Capture the cell that displays the provided text and extract its [x, y] central coordinate. 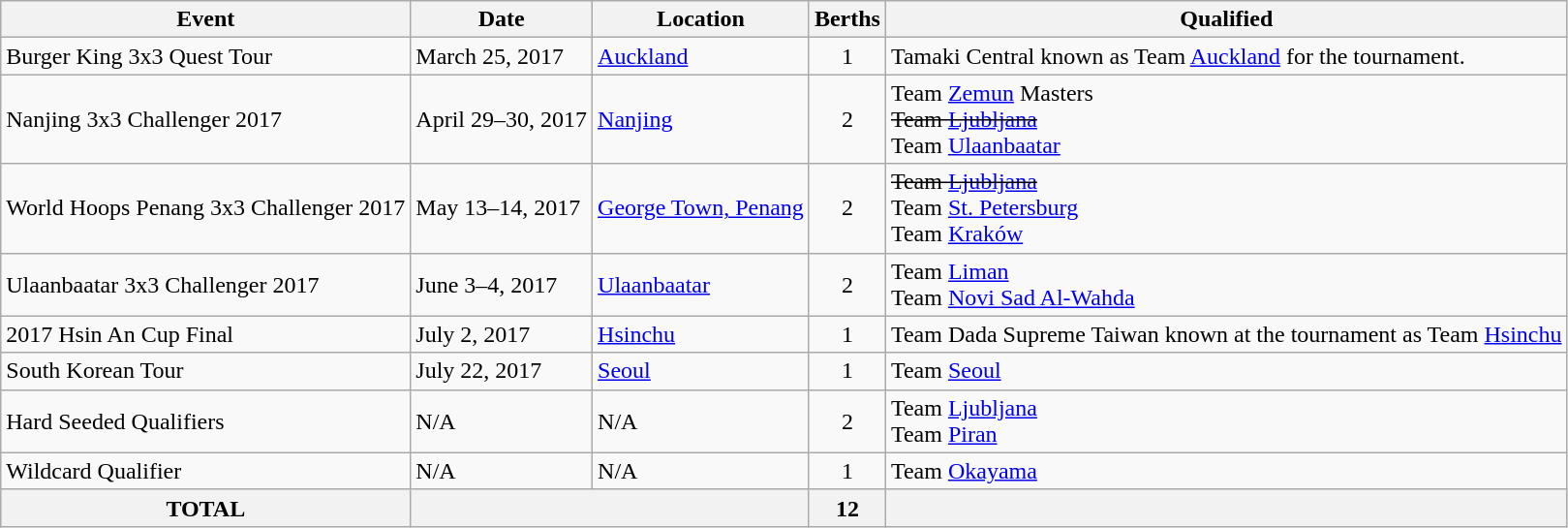
May 13–14, 2017 [502, 208]
April 29–30, 2017 [502, 119]
12 [846, 508]
Qualified [1226, 19]
Team Ljubljana Team Piran [1226, 420]
Seoul [701, 371]
Location [701, 19]
Date [502, 19]
Team Liman Team Novi Sad Al-Wahda [1226, 285]
TOTAL [205, 508]
Nanjing [701, 119]
Ulaanbaatar 3x3 Challenger 2017 [205, 285]
Wildcard Qualifier [205, 471]
July 22, 2017 [502, 371]
Ulaanbaatar [701, 285]
Tamaki Central known as Team Auckland for the tournament. [1226, 56]
Team Zemun Masters Team Ljubljana Team Ulaanbaatar [1226, 119]
June 3–4, 2017 [502, 285]
July 2, 2017 [502, 334]
Team Seoul [1226, 371]
Hard Seeded Qualifiers [205, 420]
Hsinchu [701, 334]
Nanjing 3x3 Challenger 2017 [205, 119]
Burger King 3x3 Quest Tour [205, 56]
2017 Hsin An Cup Final [205, 334]
Auckland [701, 56]
March 25, 2017 [502, 56]
Team Ljubljana Team St. Petersburg Team Kraków [1226, 208]
Team Okayama [1226, 471]
World Hoops Penang 3x3 Challenger 2017 [205, 208]
Berths [846, 19]
Team Dada Supreme Taiwan known at the tournament as Team Hsinchu [1226, 334]
Event [205, 19]
South Korean Tour [205, 371]
George Town, Penang [701, 208]
